Capture the cell that displays the provided text and extract its [x, y] central coordinate. 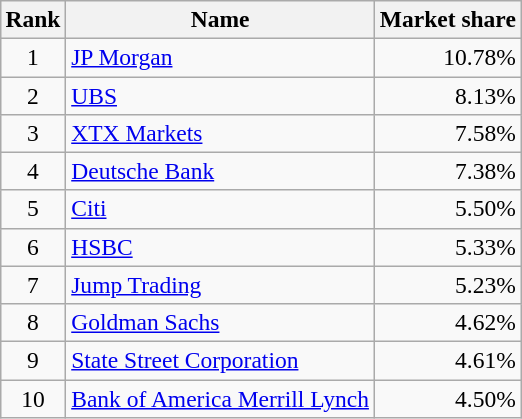
Market share [448, 20]
7.38% [448, 171]
4.61% [448, 361]
Bank of America Merrill Lynch [220, 399]
6 [33, 247]
10.78% [448, 58]
8.13% [448, 95]
4.50% [448, 399]
7 [33, 285]
Rank [33, 20]
5.50% [448, 209]
5 [33, 209]
4 [33, 171]
5.33% [448, 247]
JP Morgan [220, 58]
Goldman Sachs [220, 323]
2 [33, 95]
4.62% [448, 323]
Citi [220, 209]
Deutsche Bank [220, 171]
8 [33, 323]
XTX Markets [220, 133]
5.23% [448, 285]
9 [33, 361]
Name [220, 20]
1 [33, 58]
HSBC [220, 247]
7.58% [448, 133]
10 [33, 399]
3 [33, 133]
Jump Trading [220, 285]
UBS [220, 95]
State Street Corporation [220, 361]
